Extract the [X, Y] coordinate from the center of the cell holding the provided text.  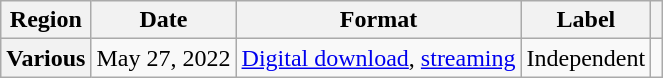
Independent [586, 58]
Digital download, streaming [378, 58]
Format [378, 20]
Various [46, 58]
Region [46, 20]
Date [164, 20]
May 27, 2022 [164, 58]
Label [586, 20]
